Identify which cell holds the provided text, then report its [x, y] central coordinate. 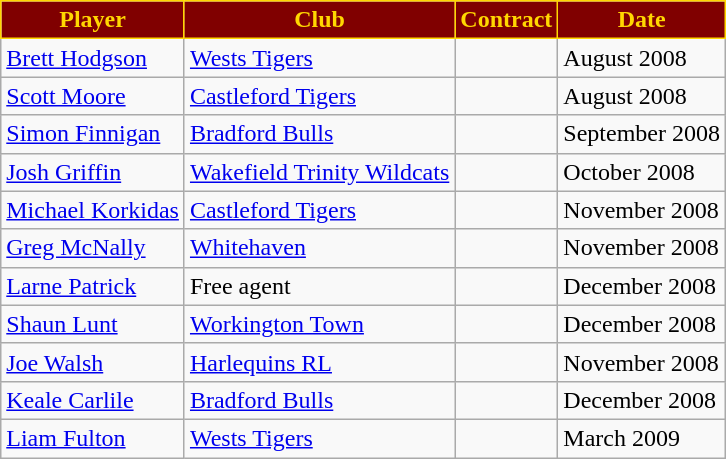
Keale Carlile [93, 400]
Brett Hodgson [93, 58]
March 2009 [642, 438]
Whitehaven [319, 248]
Larne Patrick [93, 286]
Wakefield Trinity Wildcats [319, 172]
Michael Korkidas [93, 210]
Club [319, 20]
Player [93, 20]
Simon Finnigan [93, 134]
October 2008 [642, 172]
Date [642, 20]
Shaun Lunt [93, 324]
Free agent [319, 286]
Scott Moore [93, 96]
Greg McNally [93, 248]
Joe Walsh [93, 362]
Josh Griffin [93, 172]
Harlequins RL [319, 362]
September 2008 [642, 134]
Contract [506, 20]
Liam Fulton [93, 438]
Workington Town [319, 324]
